Determine the [X, Y] coordinate at the center of the cell enclosing the given text.  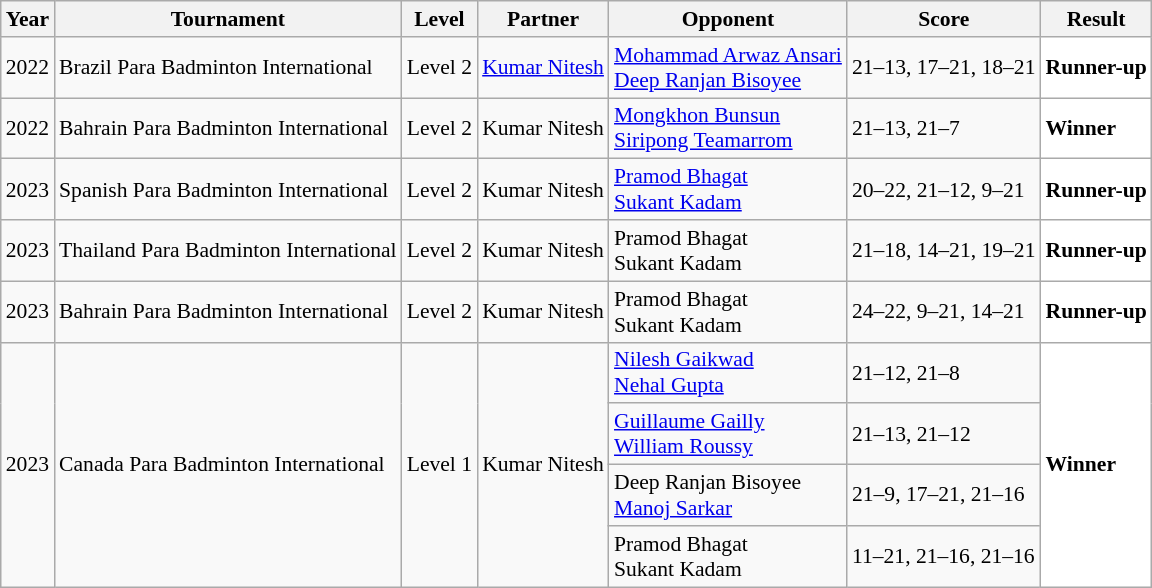
Tournament [228, 19]
Mongkhon Bunsun Siripong Teamarrom [728, 128]
21–13, 17–21, 18–21 [944, 68]
21–9, 17–21, 21–16 [944, 496]
Level [440, 19]
Opponent [728, 19]
21–13, 21–12 [944, 434]
21–18, 14–21, 19–21 [944, 250]
11–21, 21–16, 21–16 [944, 556]
Year [28, 19]
24–22, 9–21, 14–21 [944, 312]
Spanish Para Badminton International [228, 190]
Canada Para Badminton International [228, 464]
21–12, 21–8 [944, 372]
Brazil Para Badminton International [228, 68]
21–13, 21–7 [944, 128]
Level 1 [440, 464]
Deep Ranjan Bisoyee Manoj Sarkar [728, 496]
Partner [543, 19]
Score [944, 19]
Result [1096, 19]
Thailand Para Badminton International [228, 250]
Mohammad Arwaz Ansari Deep Ranjan Bisoyee [728, 68]
Guillaume Gailly William Roussy [728, 434]
20–22, 21–12, 9–21 [944, 190]
Nilesh Gaikwad Nehal Gupta [728, 372]
